Find where the given text appears and provide that cell's center as (x, y) coordinate. 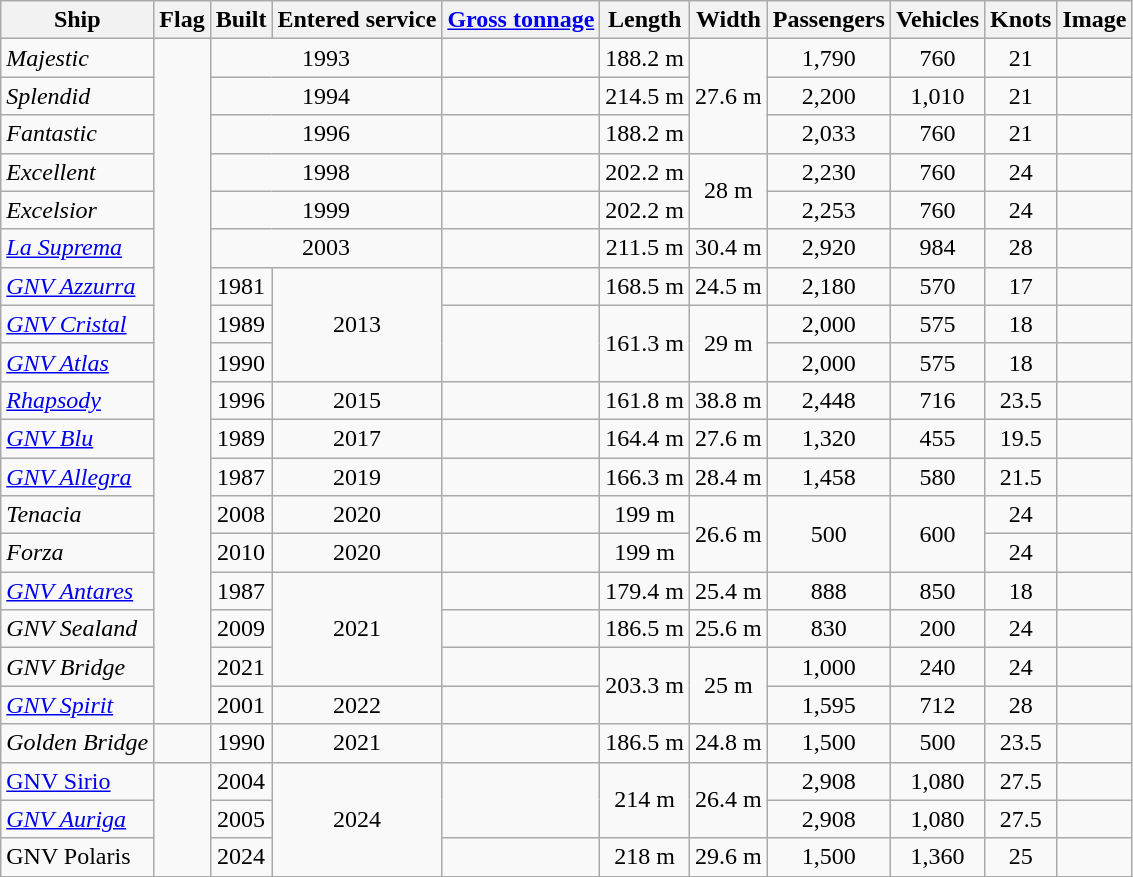
La Suprema (78, 248)
Ship (78, 20)
Built (241, 20)
25.4 m (729, 591)
1,320 (828, 438)
GNV Spirit (78, 705)
1,458 (828, 477)
200 (937, 629)
Gross tonnage (521, 20)
1,790 (828, 58)
28 m (729, 191)
GNV Auriga (78, 819)
455 (937, 438)
Flag (182, 20)
Excellent (78, 172)
830 (828, 629)
1993 (326, 58)
30.4 m (729, 248)
Fantastic (78, 134)
580 (937, 477)
211.5 m (645, 248)
2022 (357, 705)
25 m (729, 686)
Width (729, 20)
214 m (645, 800)
GNV Azzurra (78, 286)
850 (937, 591)
GNV Bridge (78, 667)
2,180 (828, 286)
984 (937, 248)
Tenacia (78, 515)
712 (937, 705)
2,448 (828, 400)
29.6 m (729, 857)
161.8 m (645, 400)
716 (937, 400)
2,230 (828, 172)
2004 (241, 781)
1,360 (937, 857)
Length (645, 20)
Vehicles (937, 20)
GNV Sealand (78, 629)
2019 (357, 477)
Knots (1021, 20)
28.4 m (729, 477)
166.3 m (645, 477)
179.4 m (645, 591)
GNV Blu (78, 438)
2009 (241, 629)
24.5 m (729, 286)
2008 (241, 515)
38.8 m (729, 400)
2010 (241, 553)
GNV Antares (78, 591)
Majestic (78, 58)
17 (1021, 286)
Golden Bridge (78, 743)
Rhapsody (78, 400)
Passengers (828, 20)
1999 (326, 210)
GNV Allegra (78, 477)
GNV Atlas (78, 362)
2005 (241, 819)
1,000 (828, 667)
19.5 (1021, 438)
29 m (729, 343)
GNV Cristal (78, 324)
2,033 (828, 134)
1981 (241, 286)
Splendid (78, 96)
2017 (357, 438)
25.6 m (729, 629)
214.5 m (645, 96)
Excelsior (78, 210)
24.8 m (729, 743)
1,595 (828, 705)
161.3 m (645, 343)
240 (937, 667)
26.4 m (729, 800)
168.5 m (645, 286)
GNV Polaris (78, 857)
1998 (326, 172)
1,010 (937, 96)
218 m (645, 857)
GNV Sirio (78, 781)
203.3 m (645, 686)
2,253 (828, 210)
888 (828, 591)
Forza (78, 553)
2003 (326, 248)
2015 (357, 400)
2,920 (828, 248)
2013 (357, 324)
21.5 (1021, 477)
Entered service (357, 20)
600 (937, 534)
570 (937, 286)
2001 (241, 705)
25 (1021, 857)
Image (1094, 20)
1994 (326, 96)
2,200 (828, 96)
26.6 m (729, 534)
164.4 m (645, 438)
